Scan for the cell matching the given text and deliver its [x, y] coordinate at center. 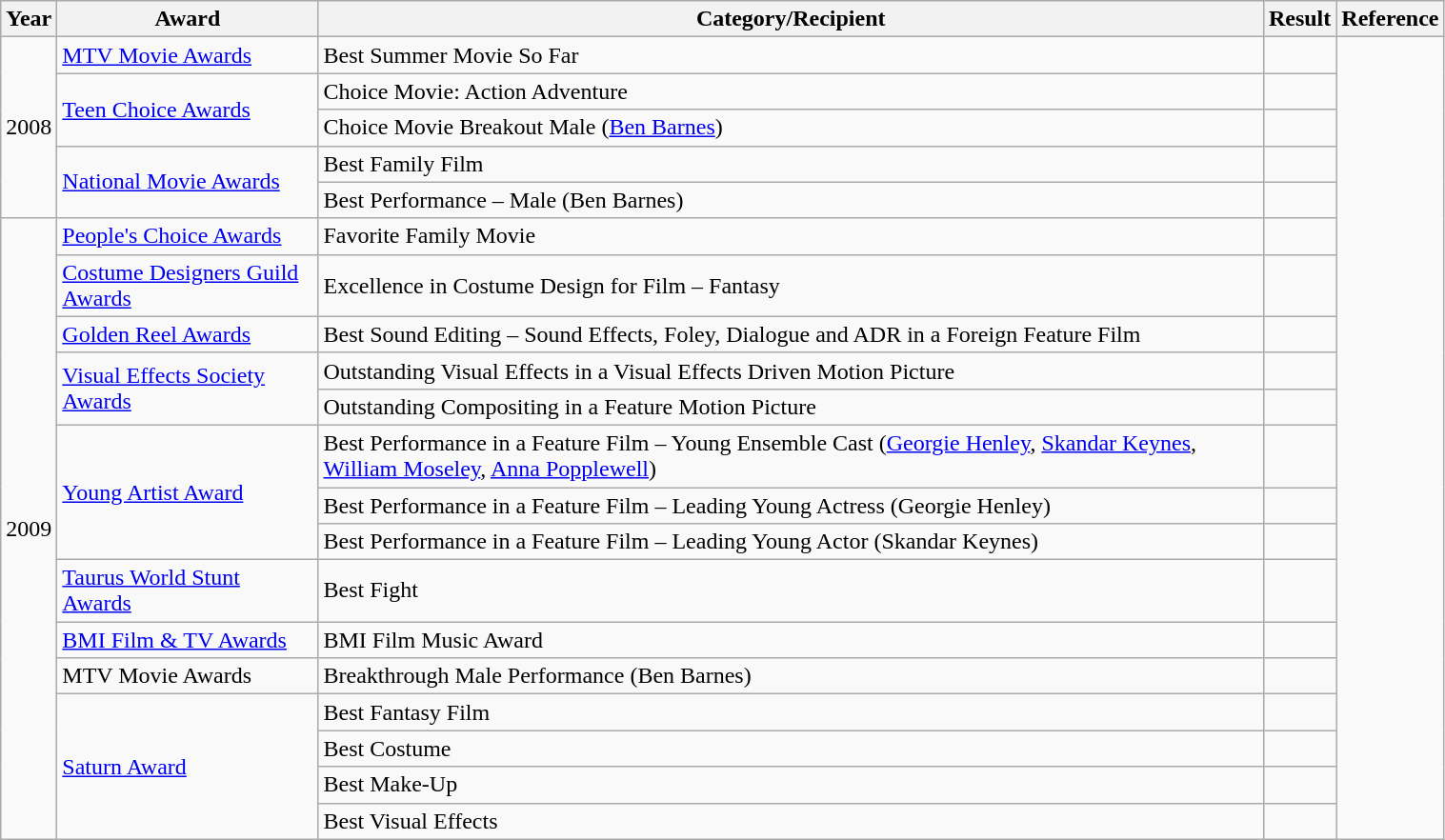
Saturn Award [188, 767]
Year [29, 19]
Best Fantasy Film [791, 712]
Teen Choice Awards [188, 110]
Golden Reel Awards [188, 334]
Outstanding Visual Effects in a Visual Effects Driven Motion Picture [791, 370]
Award [188, 19]
National Movie Awards [188, 182]
Outstanding Compositing in a Feature Motion Picture [791, 407]
Best Costume [791, 749]
2008 [29, 128]
Choice Movie: Action Adventure [791, 91]
Best Make-Up [791, 785]
Best Performance in a Feature Film – Young Ensemble Cast (Georgie Henley, Skandar Keynes, William Moseley, Anna Popplewell) [791, 455]
Best Fight [791, 590]
Best Performance – Male (Ben Barnes) [791, 200]
Visual Effects Society Awards [188, 389]
Best Visual Effects [791, 821]
BMI Film & TV Awards [188, 640]
2009 [29, 529]
Category/Recipient [791, 19]
BMI Film Music Award [791, 640]
Costume Designers Guild Awards [188, 286]
Reference [1391, 19]
Young Artist Award [188, 491]
Best Summer Movie So Far [791, 55]
Breakthrough Male Performance (Ben Barnes) [791, 676]
People's Choice Awards [188, 236]
Choice Movie Breakout Male (Ben Barnes) [791, 128]
Best Family Film [791, 164]
Best Sound Editing – Sound Effects, Foley, Dialogue and ADR in a Foreign Feature Film [791, 334]
Excellence in Costume Design for Film – Fantasy [791, 286]
Best Performance in a Feature Film – Leading Young Actor (Skandar Keynes) [791, 542]
Taurus World Stunt Awards [188, 590]
Favorite Family Movie [791, 236]
Best Performance in a Feature Film – Leading Young Actress (Georgie Henley) [791, 506]
Result [1299, 19]
